Provide the [x, y] coordinate of the cell's center where the given text is located.  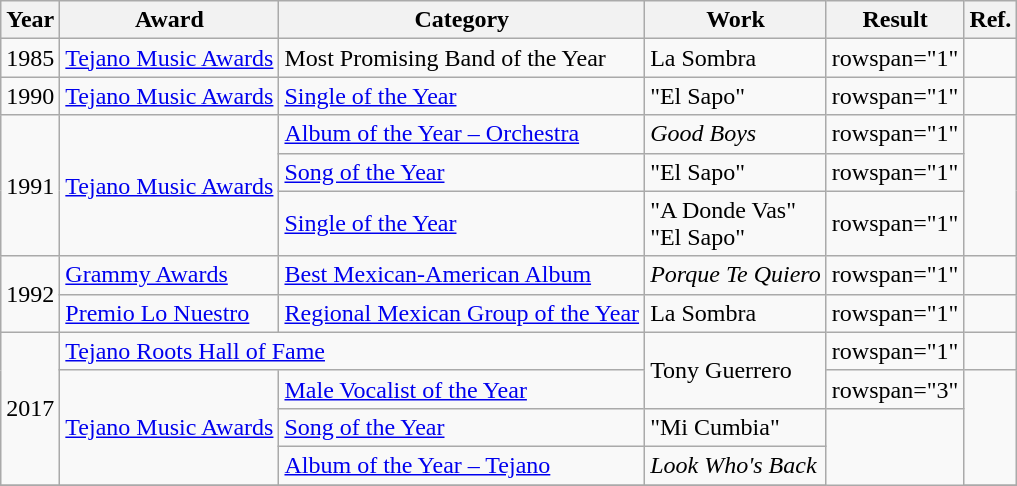
Tejano Roots Hall of Fame [352, 351]
"Mi Cumbia" [736, 427]
Year [30, 20]
Tony Guerrero [736, 370]
1991 [30, 186]
"A Donde Vas""El Sapo" [736, 224]
Work [736, 20]
Album of the Year – Orchestra [462, 134]
1992 [30, 294]
Premio Lo Nuestro [170, 313]
Result [895, 20]
1990 [30, 96]
Good Boys [736, 134]
Male Vocalist of the Year [462, 389]
Grammy Awards [170, 275]
Look Who's Back [736, 465]
Most Promising Band of the Year [462, 58]
1985 [30, 58]
Best Mexican-American Album [462, 275]
Ref. [990, 20]
Award [170, 20]
Porque Te Quiero [736, 275]
rowspan="3" [895, 389]
2017 [30, 408]
Category [462, 20]
Album of the Year – Tejano [462, 465]
Regional Mexican Group of the Year [462, 313]
